Identify which cell holds the provided text, then report its (X, Y) central coordinate. 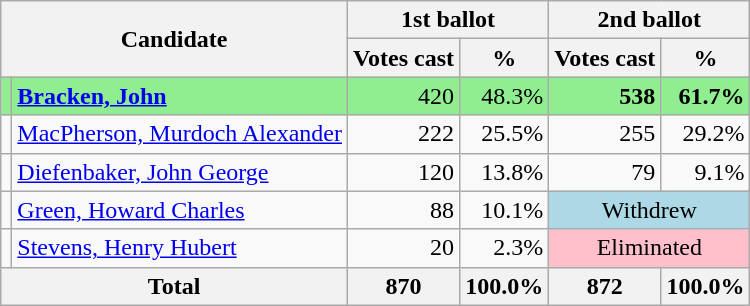
79 (605, 172)
2.3% (504, 248)
222 (403, 134)
Eliminated (650, 248)
20 (403, 248)
538 (605, 96)
Total (174, 286)
10.1% (504, 210)
Bracken, John (180, 96)
61.7% (706, 96)
13.8% (504, 172)
29.2% (706, 134)
48.3% (504, 96)
25.5% (504, 134)
Green, Howard Charles (180, 210)
872 (605, 286)
2nd ballot (650, 20)
120 (403, 172)
420 (403, 96)
1st ballot (448, 20)
9.1% (706, 172)
870 (403, 286)
Stevens, Henry Hubert (180, 248)
Withdrew (650, 210)
Candidate (174, 39)
Diefenbaker, John George (180, 172)
88 (403, 210)
255 (605, 134)
MacPherson, Murdoch Alexander (180, 134)
